Output the (x, y) coordinate of the center of the cell containing the given text.  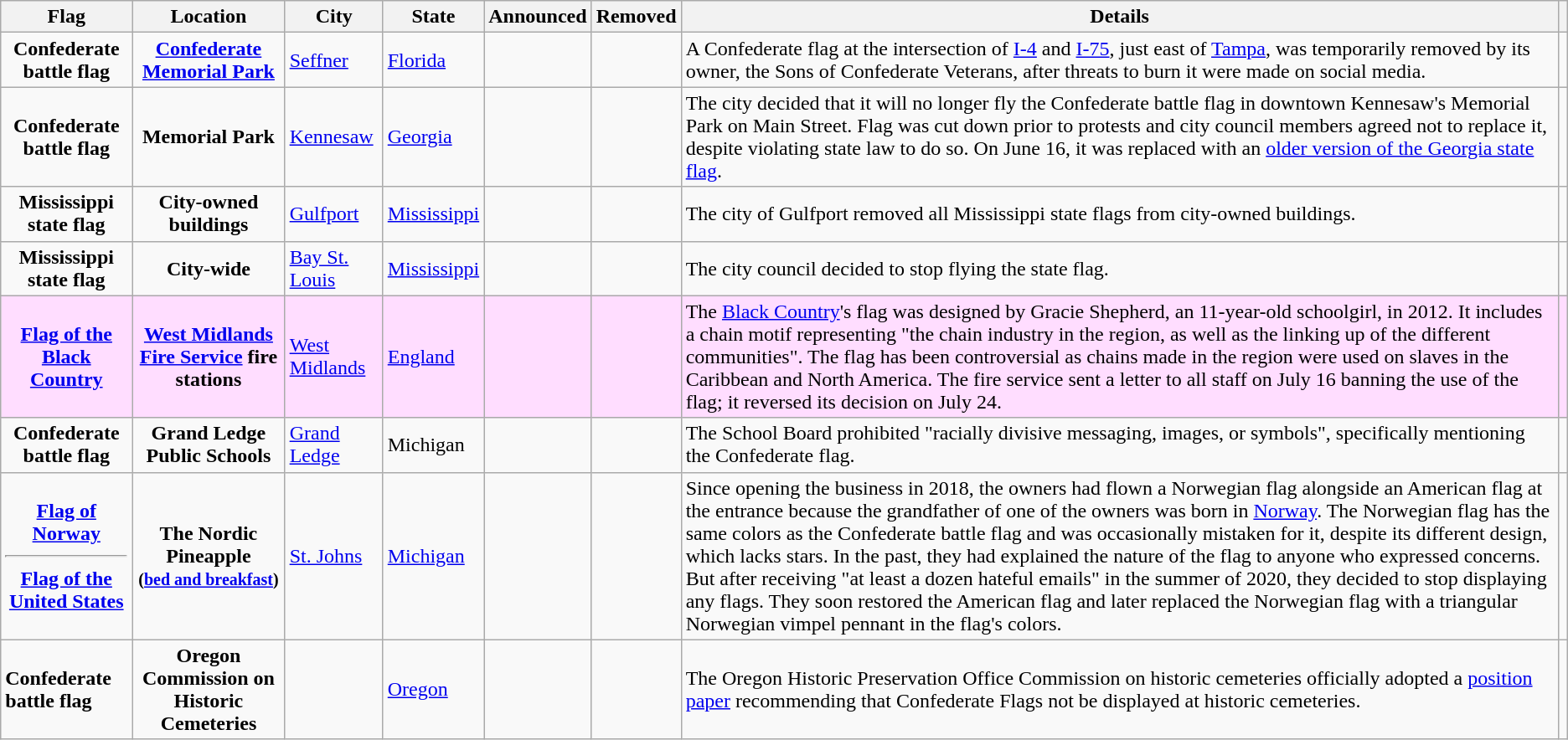
State (433, 17)
St. Johns (333, 556)
West Midlands (333, 357)
Florida (433, 60)
Flag (67, 17)
Gulfport (333, 214)
Removed (637, 17)
Location (209, 17)
Confederate Memorial Park (209, 60)
England (433, 357)
Kennesaw (333, 137)
Flag of Norway Flag of the United States (67, 556)
Oregon (433, 690)
Flag of the Black Country (67, 357)
The city council decided to stop flying the state flag. (1119, 268)
City-owned buildings (209, 214)
Announced (538, 17)
City-wide (209, 268)
Grand Ledge Public Schools (209, 445)
City (333, 17)
Bay St. Louis (333, 268)
The School Board prohibited "racially divisive messaging, images, or symbols", specifically mentioning the Confederate flag. (1119, 445)
The Nordic Pineapple(bed and breakfast) (209, 556)
West Midlands Fire Service fire stations (209, 357)
Seffner (333, 60)
Details (1119, 17)
Georgia (433, 137)
Oregon Commission on Historic Cemeteries (209, 690)
Grand Ledge (333, 445)
The city of Gulfport removed all Mississippi state flags from city-owned buildings. (1119, 214)
Memorial Park (209, 137)
